For the text-containing cell, return its midpoint in (X, Y) coordinate format. 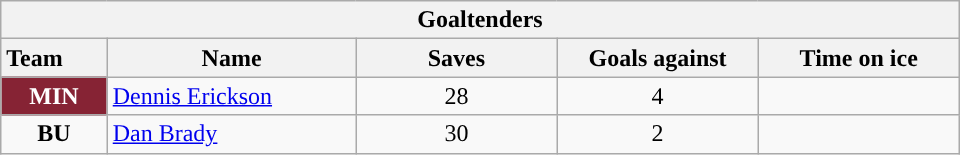
Name (232, 58)
Goaltenders (480, 20)
Team (54, 58)
BU (54, 134)
4 (658, 96)
MIN (54, 96)
Dennis Erickson (232, 96)
Time on ice (858, 58)
2 (658, 134)
Dan Brady (232, 134)
Saves (456, 58)
28 (456, 96)
30 (456, 134)
Goals against (658, 58)
